Output the (x, y) coordinate of the center of the cell containing the given text.  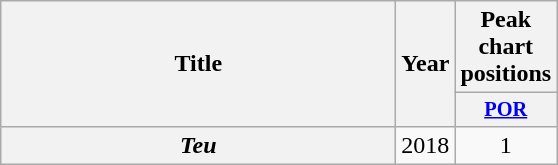
Teu (198, 145)
2018 (426, 145)
Title (198, 64)
Peak chart positions (506, 47)
1 (506, 145)
POR (506, 110)
Year (426, 64)
